From the cell containing the given text, extract its center point as [x, y] coordinate. 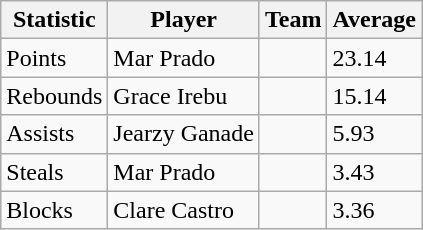
Statistic [54, 20]
23.14 [374, 58]
5.93 [374, 134]
3.43 [374, 172]
Grace Irebu [184, 96]
Team [293, 20]
Points [54, 58]
Jearzy Ganade [184, 134]
Blocks [54, 210]
15.14 [374, 96]
3.36 [374, 210]
Average [374, 20]
Steals [54, 172]
Rebounds [54, 96]
Player [184, 20]
Assists [54, 134]
Clare Castro [184, 210]
